Locate the cell with the specified text and output its [x, y] center coordinate. 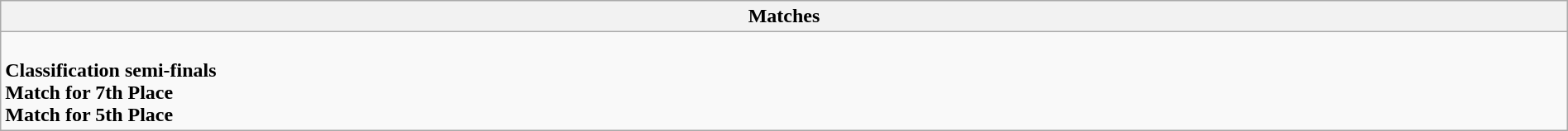
Matches [784, 16]
Classification semi-finals Match for 7th Place Match for 5th Place [784, 81]
